Scan for the cell matching the given text and deliver its (X, Y) coordinate at center. 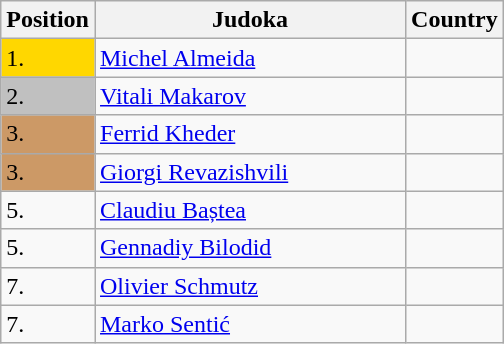
Judoka (250, 20)
Michel Almeida (250, 58)
Position (48, 20)
Marko Sentić (250, 324)
2. (48, 96)
Gennadiy Bilodid (250, 248)
Claudiu Baștea (250, 210)
Vitali Makarov (250, 96)
Country (455, 20)
1. (48, 58)
Giorgi Revazishvili (250, 172)
Ferrid Kheder (250, 134)
Olivier Schmutz (250, 286)
